Find where the given text appears and provide that cell's center as (x, y) coordinate. 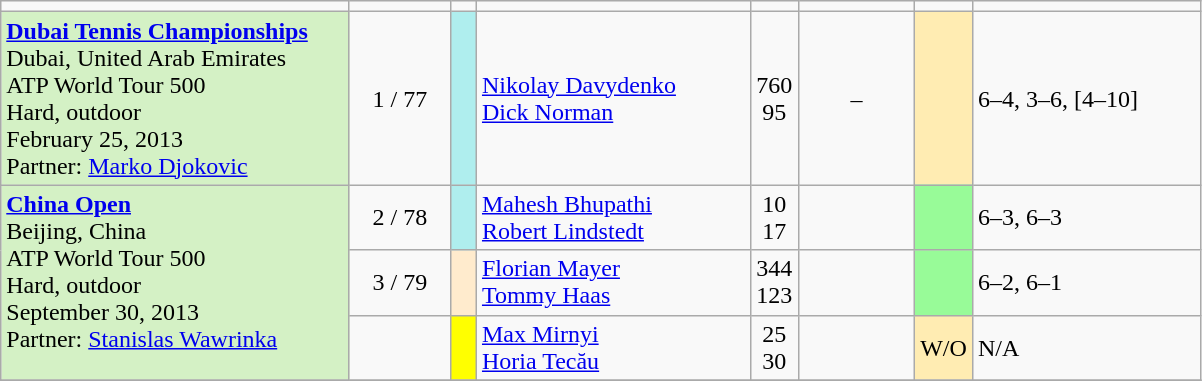
1 / 77 (400, 98)
760 95 (774, 98)
2 / 78 (400, 218)
25 30 (774, 348)
344 123 (774, 282)
N/A (1086, 348)
Dubai Tennis Championships Dubai, United Arab Emirates ATP World Tour 500 Hard, outdoor February 25, 2013Partner: Marko Djokovic (176, 98)
6–2, 6–1 (1086, 282)
Florian Mayer Tommy Haas (613, 282)
Max Mirnyi Horia Tecău (613, 348)
– (857, 98)
6–3, 6–3 (1086, 218)
Nikolay Davydenko Dick Norman (613, 98)
6–4, 3–6, [4–10] (1086, 98)
Mahesh Bhupathi Robert Lindstedt (613, 218)
3 / 79 (400, 282)
W/O (944, 348)
China Open Beijing, China ATP World Tour 500 Hard, outdoor September 30, 2013Partner: Stanislas Wawrinka (176, 282)
10 17 (774, 218)
